Output the (x, y) coordinate of the center of the cell containing the given text.  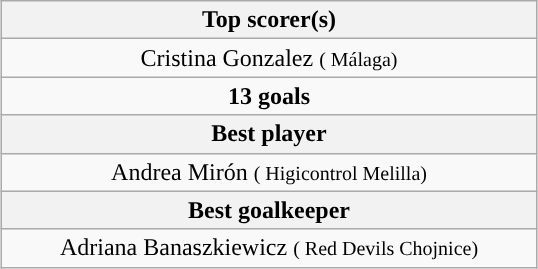
Adriana Banaszkiewicz ( Red Devils Chojnice) (269, 248)
Cristina Gonzalez ( Málaga) (269, 58)
Andrea Mirón ( Higicontrol Melilla) (269, 172)
Top scorer(s) (269, 20)
13 goals (269, 96)
Best goalkeeper (269, 210)
Best player (269, 134)
